Locate the cell with the specified text and output its [x, y] center coordinate. 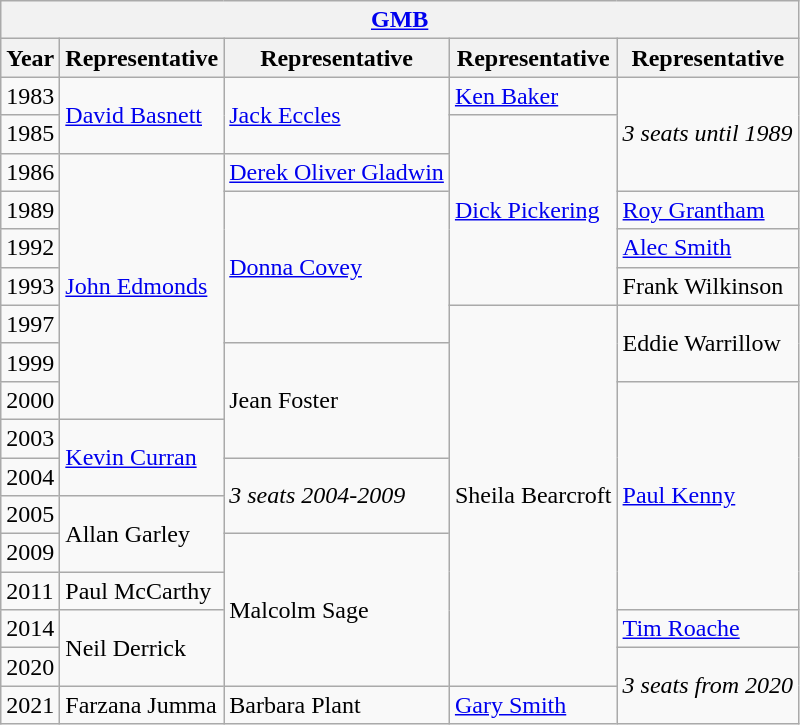
2009 [30, 553]
3 seats 2004-2009 [337, 496]
2005 [30, 515]
2021 [30, 705]
2000 [30, 400]
2014 [30, 629]
1983 [30, 96]
Neil Derrick [142, 648]
Donna Covey [337, 267]
2004 [30, 477]
Gary Smith [533, 705]
Barbara Plant [337, 705]
Dick Pickering [533, 210]
3 seats from 2020 [708, 686]
Roy Grantham [708, 210]
1993 [30, 286]
Jean Foster [337, 400]
Paul Kenny [708, 495]
1997 [30, 324]
1992 [30, 248]
Alec Smith [708, 248]
John Edmonds [142, 286]
1989 [30, 210]
Farzana Jumma [142, 705]
Tim Roache [708, 629]
Derek Oliver Gladwin [337, 172]
Malcolm Sage [337, 610]
2011 [30, 591]
Sheila Bearcroft [533, 496]
Year [30, 58]
Kevin Curran [142, 457]
2003 [30, 438]
David Basnett [142, 115]
2020 [30, 667]
Ken Baker [533, 96]
GMB [400, 20]
Allan Garley [142, 534]
1999 [30, 362]
1986 [30, 172]
Frank Wilkinson [708, 286]
3 seats until 1989 [708, 134]
1985 [30, 134]
Paul McCarthy [142, 591]
Eddie Warrillow [708, 343]
Jack Eccles [337, 115]
